Search for the cell housing the specified text and yield its (x, y) center coordinate. 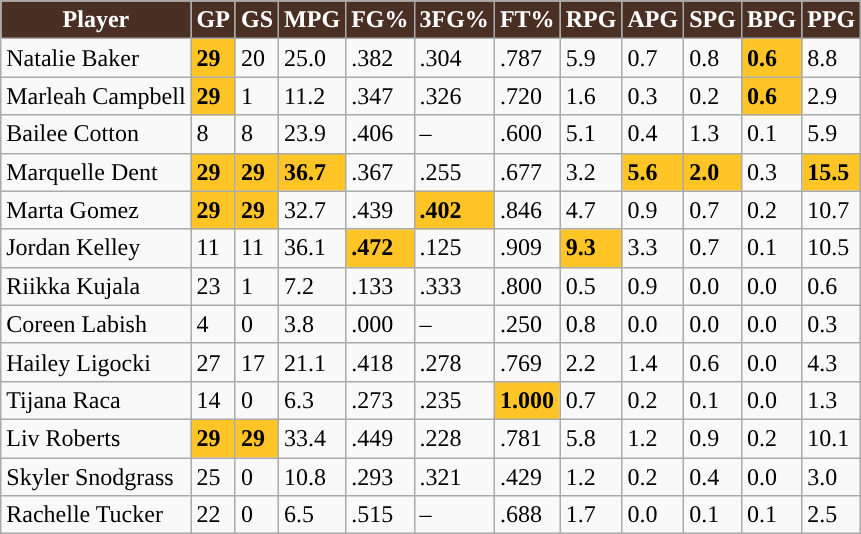
Jordan Kelley (96, 248)
.250 (527, 324)
4 (213, 324)
APG (653, 20)
10.7 (832, 210)
.321 (454, 477)
2.9 (832, 96)
.449 (380, 438)
Tijana Raca (96, 400)
5.8 (591, 438)
.347 (380, 96)
.125 (454, 248)
.418 (380, 362)
21.1 (312, 362)
3FG% (454, 20)
SPG (713, 20)
Player (96, 20)
36.1 (312, 248)
2.5 (832, 515)
1.7 (591, 515)
.304 (454, 58)
10.8 (312, 477)
.600 (527, 134)
.273 (380, 400)
2.2 (591, 362)
2.0 (713, 172)
11.2 (312, 96)
8.8 (832, 58)
1.6 (591, 96)
Coreen Labish (96, 324)
3.0 (832, 477)
17 (256, 362)
.472 (380, 248)
25.0 (312, 58)
Marleah Campbell (96, 96)
.000 (380, 324)
Liv Roberts (96, 438)
Rachelle Tucker (96, 515)
5.1 (591, 134)
23 (213, 286)
.720 (527, 96)
.515 (380, 515)
Hailey Ligocki (96, 362)
3.3 (653, 248)
22 (213, 515)
Natalie Baker (96, 58)
RPG (591, 20)
33.4 (312, 438)
0.5 (591, 286)
.406 (380, 134)
.439 (380, 210)
23.9 (312, 134)
Marta Gomez (96, 210)
.787 (527, 58)
20 (256, 58)
.133 (380, 286)
Bailee Cotton (96, 134)
14 (213, 400)
.800 (527, 286)
Skyler Snodgrass (96, 477)
PPG (832, 20)
.677 (527, 172)
7.2 (312, 286)
36.7 (312, 172)
6.3 (312, 400)
27 (213, 362)
.781 (527, 438)
.255 (454, 172)
FT% (527, 20)
3.8 (312, 324)
FG% (380, 20)
15.5 (832, 172)
25 (213, 477)
9.3 (591, 248)
5.6 (653, 172)
10.1 (832, 438)
4.7 (591, 210)
4.3 (832, 362)
6.5 (312, 515)
.429 (527, 477)
.228 (454, 438)
3.2 (591, 172)
BPG (771, 20)
1.000 (527, 400)
.367 (380, 172)
GS (256, 20)
.326 (454, 96)
.769 (527, 362)
Marquelle Dent (96, 172)
.333 (454, 286)
10.5 (832, 248)
.846 (527, 210)
1.4 (653, 362)
Riikka Kujala (96, 286)
.235 (454, 400)
32.7 (312, 210)
.909 (527, 248)
GP (213, 20)
.402 (454, 210)
.293 (380, 477)
MPG (312, 20)
.688 (527, 515)
.382 (380, 58)
.278 (454, 362)
